Identify which cell holds the provided text, then report its (X, Y) central coordinate. 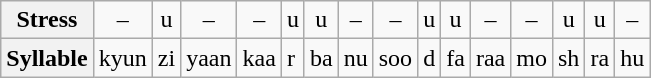
hu (632, 58)
ba (321, 58)
kyun (122, 58)
kaa (259, 58)
sh (568, 58)
mo (532, 58)
d (430, 58)
yaan (209, 58)
fa (456, 58)
soo (395, 58)
Syllable (47, 58)
Stress (47, 20)
raa (490, 58)
r (292, 58)
zi (166, 58)
nu (356, 58)
ra (600, 58)
